Return (x, y) of the center of cell containing provided text 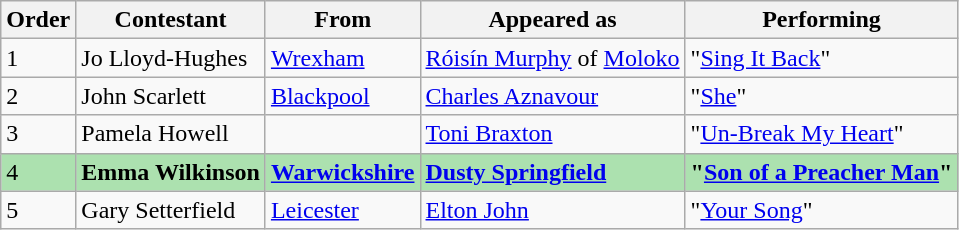
Gary Setterfield (171, 210)
Emma Wilkinson (171, 172)
Charles Aznavour (552, 96)
3 (38, 134)
Order (38, 20)
Wrexham (342, 58)
John Scarlett (171, 96)
Appeared as (552, 20)
Toni Braxton (552, 134)
"Son of a Preacher Man" (822, 172)
1 (38, 58)
Blackpool (342, 96)
Leicester (342, 210)
5 (38, 210)
"She" (822, 96)
4 (38, 172)
2 (38, 96)
"Un-Break My Heart" (822, 134)
"Sing It Back" (822, 58)
"Your Song" (822, 210)
Contestant (171, 20)
Pamela Howell (171, 134)
Dusty Springfield (552, 172)
Róisín Murphy of Moloko (552, 58)
Elton John (552, 210)
Performing (822, 20)
Jo Lloyd-Hughes (171, 58)
From (342, 20)
Warwickshire (342, 172)
